Capture the cell that displays the provided text and extract its (X, Y) central coordinate. 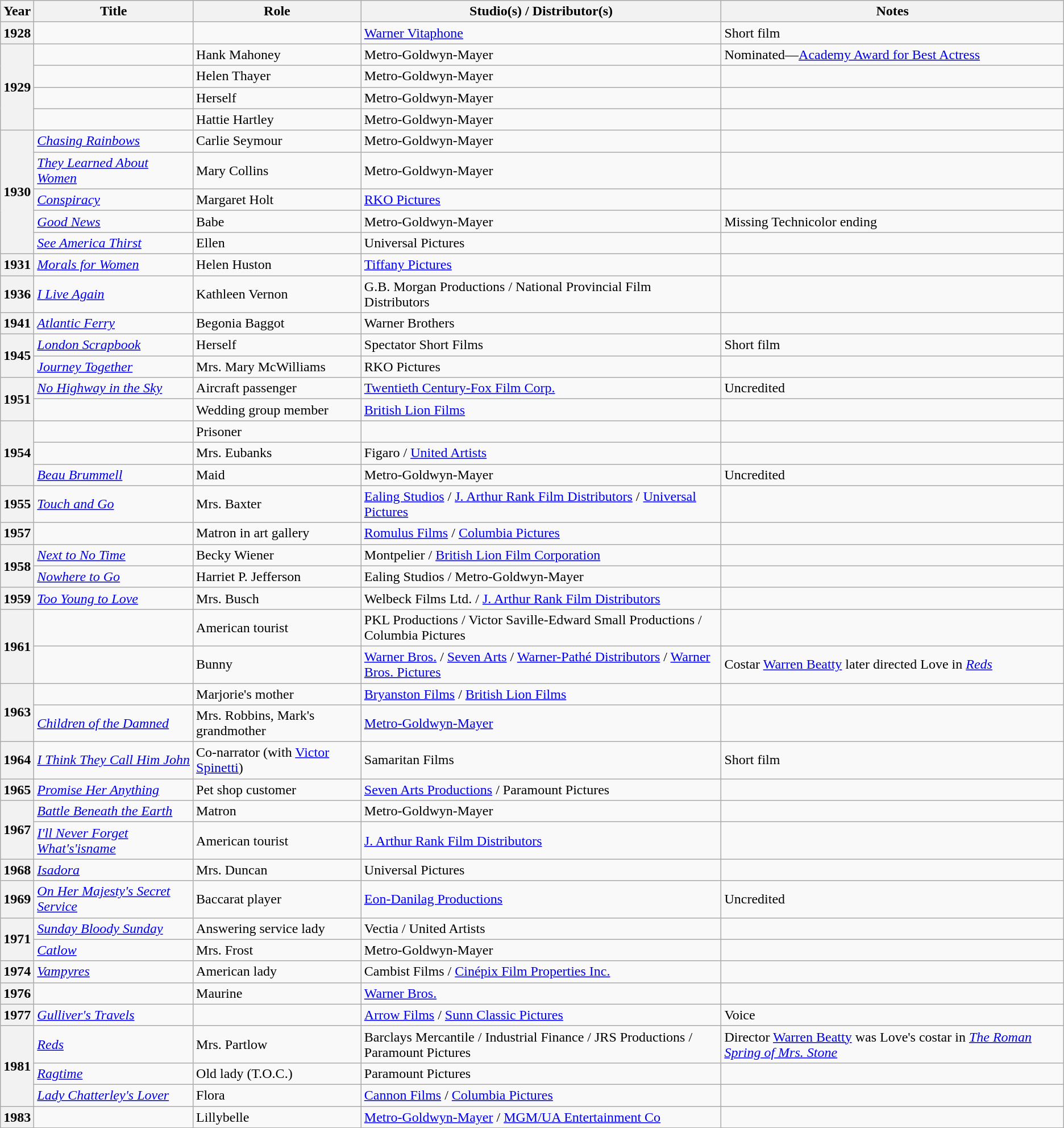
1930 (17, 192)
G.B. Morgan Productions / National Provincial Film Distributors (541, 293)
Mrs. Busch (277, 598)
See America Thirst (114, 243)
1974 (17, 972)
1965 (17, 790)
Hattie Hartley (277, 119)
Role (277, 11)
Figaro / United Artists (541, 453)
Matron in art gallery (277, 533)
Bunny (277, 664)
I Live Again (114, 293)
Conspiracy (114, 200)
Twentieth Century-Fox Film Corp. (541, 388)
Nowhere to Go (114, 577)
Maid (277, 475)
Tiffany Pictures (541, 264)
Pet shop customer (277, 790)
Helen Thayer (277, 76)
Warner Brothers (541, 324)
Sunday Bloody Sunday (114, 928)
Ellen (277, 243)
Flora (277, 1095)
Touch and Go (114, 504)
1971 (17, 939)
Maurine (277, 993)
J. Arthur Rank Film Distributors (541, 840)
Mrs. Frost (277, 950)
Promise Her Anything (114, 790)
Montpelier / British Lion Film Corporation (541, 555)
Studio(s) / Distributor(s) (541, 11)
Mrs. Partlow (277, 1044)
Warner Bros. / Seven Arts / Warner-Pathé Distributors / Warner Bros. Pictures (541, 664)
Lady Chatterley's Lover (114, 1095)
Welbeck Films Ltd. / J. Arthur Rank Film Distributors (541, 598)
Begonia Baggot (277, 324)
Mrs. Baxter (277, 504)
Co-narrator (with Victor Spinetti) (277, 761)
Barclays Mercantile / Industrial Finance / JRS Productions / Paramount Pictures (541, 1044)
1968 (17, 870)
Carlie Seymour (277, 141)
1959 (17, 598)
Margaret Holt (277, 200)
Director Warren Beatty was Love's costar in The Roman Spring of Mrs. Stone (892, 1044)
Voice (892, 1015)
Baccarat player (277, 899)
Nominated—Academy Award for Best Actress (892, 55)
1961 (17, 646)
Aircraft passenger (277, 388)
On Her Majesty's Secret Service (114, 899)
1928 (17, 33)
They Learned About Women (114, 171)
Mrs. Duncan (277, 870)
1958 (17, 566)
Reds (114, 1044)
Missing Technicolor ending (892, 221)
Journey Together (114, 367)
Marjorie's mother (277, 694)
Eon-Danilag Productions (541, 899)
British Lion Films (541, 410)
Arrow Films / Sunn Classic Pictures (541, 1015)
Metro-Goldwyn-Mayer / MGM/UA Entertainment Co (541, 1117)
Ealing Studios / Metro-Goldwyn-Mayer (541, 577)
Mrs. Robbins, Mark's grandmother (277, 723)
Good News (114, 221)
1969 (17, 899)
Gulliver's Travels (114, 1015)
Cannon Films / Columbia Pictures (541, 1095)
Seven Arts Productions / Paramount Pictures (541, 790)
Warner Vitaphone (541, 33)
Ealing Studios / J. Arthur Rank Film Distributors / Universal Pictures (541, 504)
1976 (17, 993)
Vampyres (114, 972)
1931 (17, 264)
I Think They Call Him John (114, 761)
1977 (17, 1015)
Chasing Rainbows (114, 141)
Hank Mahoney (277, 55)
Notes (892, 11)
Beau Brummell (114, 475)
Mrs. Eubanks (277, 453)
Prisoner (277, 432)
American lady (277, 972)
Bryanston Films / British Lion Films (541, 694)
Old lady (T.O.C.) (277, 1073)
Vectia / United Artists (541, 928)
Next to No Time (114, 555)
I'll Never Forget What's'isname (114, 840)
Samaritan Films (541, 761)
Spectator Short Films (541, 345)
1936 (17, 293)
Costar Warren Beatty later directed Love in Reds (892, 664)
1964 (17, 761)
No Highway in the Sky (114, 388)
Becky Wiener (277, 555)
Babe (277, 221)
Battle Beneath the Earth (114, 811)
Warner Bros. (541, 993)
Year (17, 11)
1957 (17, 533)
1981 (17, 1065)
PKL Productions / Victor Saville-Edward Small Productions / Columbia Pictures (541, 628)
Catlow (114, 950)
Isadora (114, 870)
1963 (17, 713)
Helen Huston (277, 264)
Kathleen Vernon (277, 293)
1954 (17, 453)
Answering service lady (277, 928)
Harriet P. Jefferson (277, 577)
London Scrapbook (114, 345)
1929 (17, 87)
Wedding group member (277, 410)
Mrs. Mary McWilliams (277, 367)
1941 (17, 324)
Children of the Damned (114, 723)
1955 (17, 504)
1983 (17, 1117)
Mary Collins (277, 171)
Matron (277, 811)
Lillybelle (277, 1117)
1951 (17, 399)
Too Young to Love (114, 598)
Cambist Films / Cinépix Film Properties Inc. (541, 972)
Ragtime (114, 1073)
Paramount Pictures (541, 1073)
1967 (17, 830)
Romulus Films / Columbia Pictures (541, 533)
Atlantic Ferry (114, 324)
1945 (17, 356)
Title (114, 11)
Morals for Women (114, 264)
